Return the [X, Y] coordinate for the center point of the cell that contains the specified text.  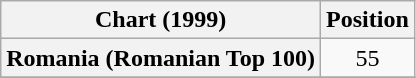
Romania (Romanian Top 100) [161, 58]
55 [368, 58]
Chart (1999) [161, 20]
Position [368, 20]
